Capture the cell that displays the provided text and extract its (X, Y) central coordinate. 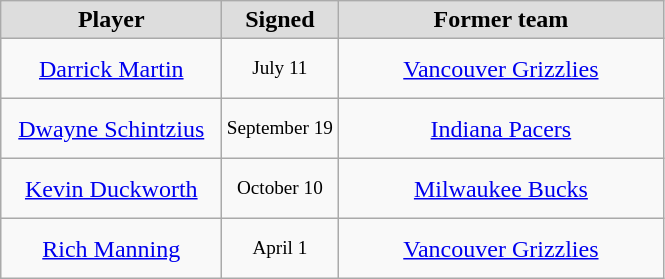
April 1 (280, 249)
October 10 (280, 189)
Player (112, 20)
July 11 (280, 69)
Darrick Martin (112, 69)
Dwayne Schintzius (112, 129)
Former team (501, 20)
Kevin Duckworth (112, 189)
Signed (280, 20)
Indiana Pacers (501, 129)
Milwaukee Bucks (501, 189)
September 19 (280, 129)
Rich Manning (112, 249)
